For the text-containing cell, return its midpoint in (X, Y) coordinate format. 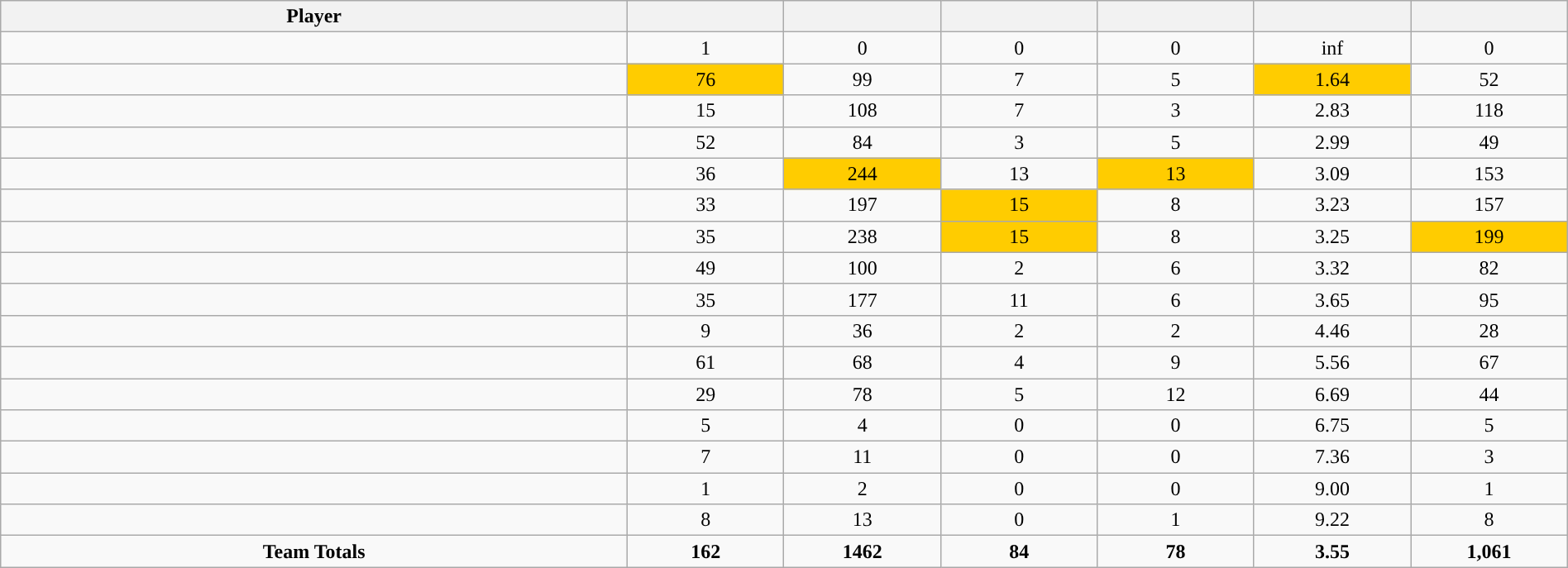
197 (862, 205)
7.36 (1331, 457)
Player (314, 17)
95 (1489, 299)
2.99 (1331, 142)
33 (706, 205)
67 (1489, 362)
1462 (862, 551)
6.69 (1331, 394)
9.22 (1331, 520)
9.00 (1331, 489)
108 (862, 111)
3.23 (1331, 205)
157 (1489, 205)
100 (862, 268)
2.83 (1331, 111)
44 (1489, 394)
61 (706, 362)
76 (706, 79)
118 (1489, 111)
153 (1489, 174)
3.32 (1331, 268)
1.64 (1331, 79)
1,061 (1489, 551)
99 (862, 79)
3.55 (1331, 551)
6.75 (1331, 426)
244 (862, 174)
3.65 (1331, 299)
3.25 (1331, 236)
3.09 (1331, 174)
177 (862, 299)
28 (1489, 331)
12 (1176, 394)
238 (862, 236)
Team Totals (314, 551)
199 (1489, 236)
162 (706, 551)
29 (706, 394)
4.46 (1331, 331)
82 (1489, 268)
5.56 (1331, 362)
68 (862, 362)
inf (1331, 48)
